Determine the (x, y) coordinate at the center of the cell enclosing the given text.  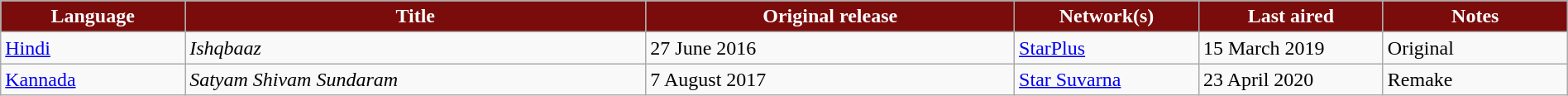
Last aired (1290, 17)
Star Suvarna (1107, 79)
Language (93, 17)
StarPlus (1107, 48)
Notes (1475, 17)
7 August 2017 (830, 79)
Remake (1475, 79)
Kannada (93, 79)
Hindi (93, 48)
Title (415, 17)
Network(s) (1107, 17)
Original release (830, 17)
27 June 2016 (830, 48)
Ishqbaaz (415, 48)
Original (1475, 48)
23 April 2020 (1290, 79)
15 March 2019 (1290, 48)
Satyam Shivam Sundaram (415, 79)
